Return the [x, y] coordinate for the center point of the cell that contains the specified text.  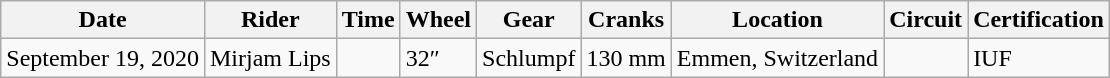
IUF [1039, 58]
Certification [1039, 20]
Rider [270, 20]
Schlumpf [529, 58]
Date [103, 20]
Gear [529, 20]
Time [368, 20]
September 19, 2020 [103, 58]
Cranks [626, 20]
Location [777, 20]
Mirjam Lips [270, 58]
130 mm [626, 58]
Wheel [438, 20]
32″ [438, 58]
Circuit [926, 20]
Emmen, Switzerland [777, 58]
